Return (X, Y) of the center of cell containing provided text 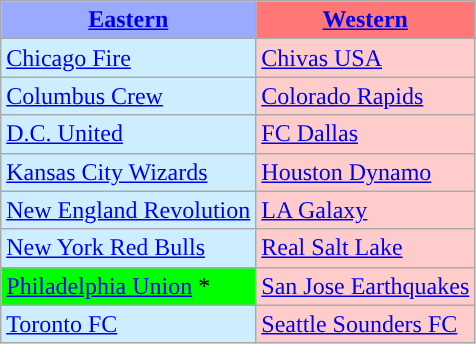
Philadelphia Union * (128, 286)
Toronto FC (128, 324)
D.C. United (128, 134)
Western (366, 20)
San Jose Earthquakes (366, 286)
Seattle Sounders FC (366, 324)
Kansas City Wizards (128, 172)
Eastern (128, 20)
Colorado Rapids (366, 96)
Chivas USA (366, 58)
LA Galaxy (366, 210)
Chicago Fire (128, 58)
Columbus Crew (128, 96)
FC Dallas (366, 134)
New England Revolution (128, 210)
Houston Dynamo (366, 172)
Real Salt Lake (366, 248)
New York Red Bulls (128, 248)
